Identify which cell holds the provided text, then report its (x, y) central coordinate. 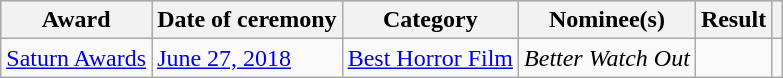
Nominee(s) (608, 20)
Date of ceremony (248, 20)
Category (430, 20)
Saturn Awards (76, 58)
Award (76, 20)
Result (733, 20)
Best Horror Film (430, 58)
Better Watch Out (608, 58)
June 27, 2018 (248, 58)
